Scan for the cell matching the given text and deliver its [X, Y] coordinate at center. 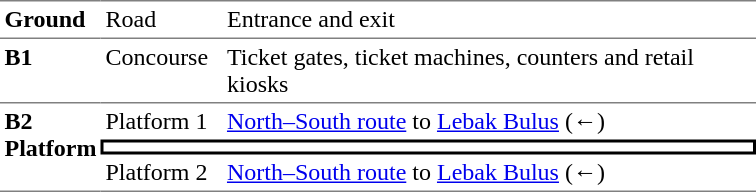
Road [162, 20]
B1 [50, 71]
Platform 1 [162, 122]
Concourse [162, 71]
Ground [50, 20]
Ticket gates, ticket machines, counters and retail kiosks [489, 71]
B2Platform [50, 148]
Platform 2 [162, 173]
Entrance and exit [489, 20]
